Pinpoint the cell where the given text exists, returning its [X, Y] midpoint coordinate. 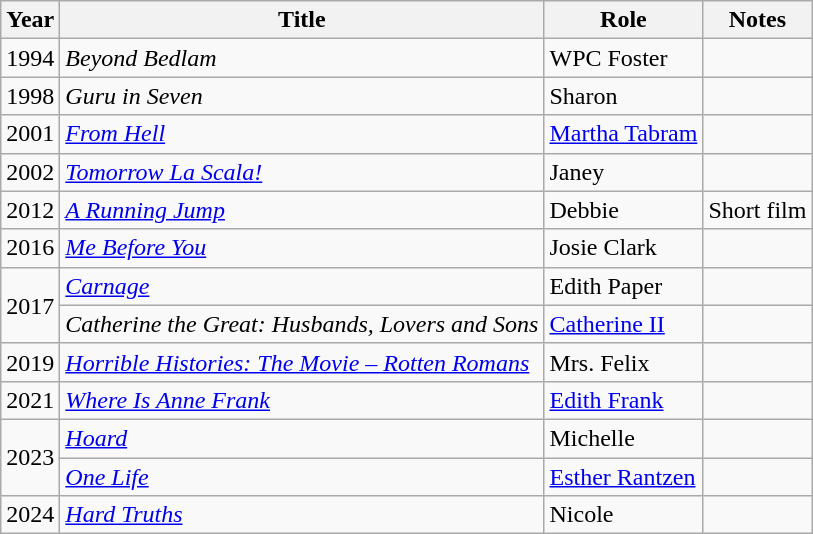
Martha Tabram [624, 134]
Short film [758, 210]
Edith Paper [624, 286]
2012 [30, 210]
Catherine II [624, 324]
A Running Jump [302, 210]
Michelle [624, 438]
1998 [30, 96]
Debbie [624, 210]
WPC Foster [624, 58]
1994 [30, 58]
2024 [30, 515]
Sharon [624, 96]
Carnage [302, 286]
2021 [30, 400]
2001 [30, 134]
Nicole [624, 515]
Guru in Seven [302, 96]
Role [624, 20]
2017 [30, 305]
Year [30, 20]
Janey [624, 172]
Where Is Anne Frank [302, 400]
Tomorrow La Scala! [302, 172]
2016 [30, 248]
Title [302, 20]
Beyond Bedlam [302, 58]
Notes [758, 20]
2019 [30, 362]
Josie Clark [624, 248]
Esther Rantzen [624, 477]
2002 [30, 172]
Edith Frank [624, 400]
2023 [30, 457]
Hoard [302, 438]
Mrs. Felix [624, 362]
Catherine the Great: Husbands, Lovers and Sons [302, 324]
Me Before You [302, 248]
One Life [302, 477]
Horrible Histories: The Movie – Rotten Romans [302, 362]
From Hell [302, 134]
Hard Truths [302, 515]
